Return the [X, Y] coordinate for the center point of the cell that contains the specified text.  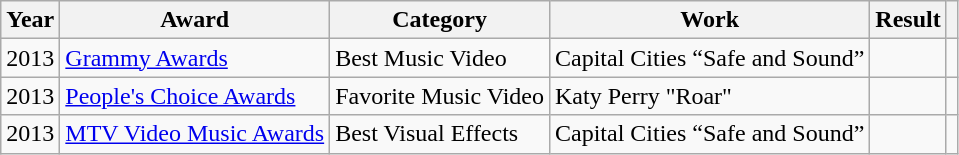
Category [440, 20]
Favorite Music Video [440, 96]
Work [709, 20]
Award [195, 20]
Katy Perry "Roar" [709, 96]
Result [908, 20]
People's Choice Awards [195, 96]
Best Music Video [440, 58]
Year [30, 20]
Grammy Awards [195, 58]
Best Visual Effects [440, 134]
MTV Video Music Awards [195, 134]
